Capture the cell that displays the provided text and extract its (X, Y) central coordinate. 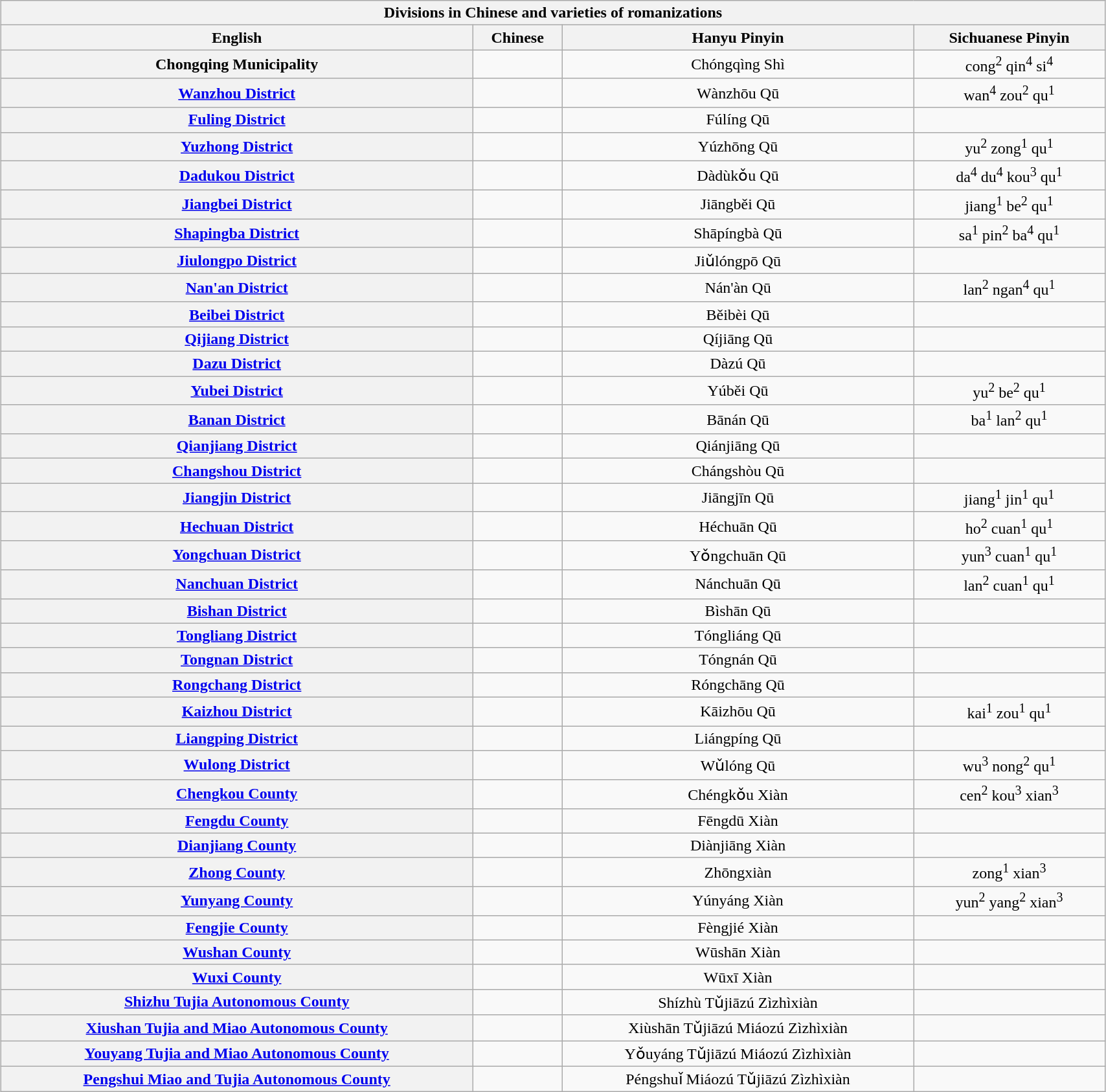
Yǒngchuān Qū (738, 556)
Kāizhōu Qū (738, 711)
yun2 yang2 xian3 (1010, 902)
Bìshān Qū (738, 611)
Diànjiāng Xiàn (738, 845)
Jiangjin District (237, 497)
Dazu District (237, 364)
Tongliang District (237, 635)
Changshou District (237, 471)
Nánchuān Qū (738, 584)
Chéngkǒu Xiàn (738, 794)
Qianjiang District (237, 446)
lan2 ngan4 qu1 (1010, 288)
Hanyu Pinyin (738, 38)
Qíjiāng Qū (738, 339)
Chongqing Municipality (237, 65)
Pengshui Miao and Tujia Autonomous County (237, 1079)
Fúlíng Qū (738, 120)
Fēngdū Xiàn (738, 821)
Jiulongpo District (237, 260)
Wūxī Xiàn (738, 977)
Héchuān Qū (738, 526)
Dadukou District (237, 176)
Běibèi Qū (738, 314)
Nan'an District (237, 288)
Shapingba District (237, 233)
Wànzhōu Qū (738, 93)
Divisions in Chinese and varieties of romanizations (553, 13)
Qijiang District (237, 339)
Fuling District (237, 120)
Hechuan District (237, 526)
ba1 lan2 qu1 (1010, 420)
cen2 kou3 xian3 (1010, 794)
jiang1 be2 qu1 (1010, 205)
Jiǔlóngpō Qū (738, 260)
Rongchang District (237, 685)
Xiùshān Tǔjiāzú Miáozú Zìzhìxiàn (738, 1028)
Chengkou County (237, 794)
Shāpíngbà Qū (738, 233)
Wuxi County (237, 977)
cong2 qin4 si4 (1010, 65)
Wushan County (237, 952)
da4 du4 kou3 qu1 (1010, 176)
Yunyang County (237, 902)
Yúběi Qū (738, 391)
Yúzhōng Qū (738, 146)
jiang1 jin1 qu1 (1010, 497)
Yúnyáng Xiàn (738, 902)
Nán'àn Qū (738, 288)
Qiánjiāng Qū (738, 446)
ho2 cuan1 qu1 (1010, 526)
Wulong District (237, 766)
Bānán Qū (738, 420)
yun3 cuan1 qu1 (1010, 556)
Chinese (518, 38)
Beibei District (237, 314)
kai1 zou1 qu1 (1010, 711)
Jiāngběi Qū (738, 205)
English (237, 38)
Bishan District (237, 611)
Róngchāng Qū (738, 685)
Tóngnán Qū (738, 660)
Chóngqìng Shì (738, 65)
Wanzhou District (237, 93)
sa1 pin2 ba4 qu1 (1010, 233)
Fengdu County (237, 821)
Zhōngxiàn (738, 872)
Wūshān Xiàn (738, 952)
Tongnan District (237, 660)
Yongchuan District (237, 556)
Sichuanese Pinyin (1010, 38)
Tóngliáng Qū (738, 635)
wan4 zou2 qu1 (1010, 93)
Jiangbei District (237, 205)
Chángshòu Qū (738, 471)
Jiāngjīn Qū (738, 497)
Liangping District (237, 738)
Nanchuan District (237, 584)
Shízhù Tǔjiāzú Zìzhìxiàn (738, 1002)
Dàdùkǒu Qū (738, 176)
Youyang Tujia and Miao Autonomous County (237, 1054)
Liángpíng Qū (738, 738)
wu3 nong2 qu1 (1010, 766)
Dàzú Qū (738, 364)
Yubei District (237, 391)
Xiushan Tujia and Miao Autonomous County (237, 1028)
Yuzhong District (237, 146)
lan2 cuan1 qu1 (1010, 584)
Kaizhou District (237, 711)
zong1 xian3 (1010, 872)
Fèngjié Xiàn (738, 927)
Banan District (237, 420)
Dianjiang County (237, 845)
yu2 zong1 qu1 (1010, 146)
Péngshuǐ Miáozú Tǔjiāzú Zìzhìxiàn (738, 1079)
Fengjie County (237, 927)
Yǒuyáng Tǔjiāzú Miáozú Zìzhìxiàn (738, 1054)
Wǔlóng Qū (738, 766)
Shizhu Tujia Autonomous County (237, 1002)
Zhong County (237, 872)
yu2 be2 qu1 (1010, 391)
